Scan for the cell matching the given text and deliver its [x, y] coordinate at center. 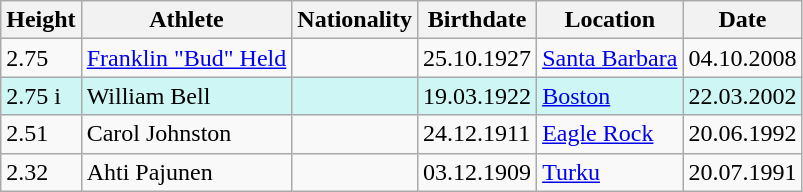
Birthdate [478, 20]
03.12.1909 [478, 172]
Franklin "Bud" Held [186, 58]
Date [742, 20]
2.32 [41, 172]
Turku [610, 172]
Nationality [355, 20]
Location [610, 20]
Athlete [186, 20]
20.07.1991 [742, 172]
24.12.1911 [478, 134]
2.75 [41, 58]
Santa Barbara [610, 58]
Height [41, 20]
Ahti Pajunen [186, 172]
22.03.2002 [742, 96]
Carol Johnston [186, 134]
25.10.1927 [478, 58]
2.75 i [41, 96]
Eagle Rock [610, 134]
04.10.2008 [742, 58]
Boston [610, 96]
20.06.1992 [742, 134]
William Bell [186, 96]
2.51 [41, 134]
19.03.1922 [478, 96]
